Identify which cell holds the provided text, then report its [x, y] central coordinate. 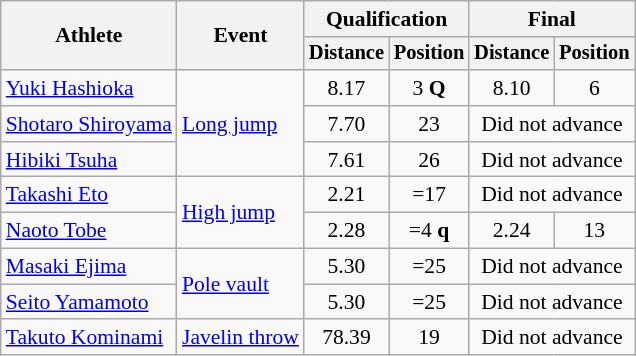
Takuto Kominami [89, 338]
7.70 [346, 124]
13 [594, 231]
Event [240, 36]
Athlete [89, 36]
6 [594, 88]
=4 q [429, 231]
19 [429, 338]
Yuki Hashioka [89, 88]
Pole vault [240, 284]
2.28 [346, 231]
Final [552, 19]
Shotaro Shiroyama [89, 124]
2.24 [512, 231]
8.10 [512, 88]
23 [429, 124]
Javelin throw [240, 338]
Masaki Ejima [89, 267]
High jump [240, 212]
Long jump [240, 124]
26 [429, 160]
2.21 [346, 195]
8.17 [346, 88]
Seito Yamamoto [89, 302]
Takashi Eto [89, 195]
78.39 [346, 338]
3 Q [429, 88]
7.61 [346, 160]
Naoto Tobe [89, 231]
Qualification [386, 19]
=17 [429, 195]
Hibiki Tsuha [89, 160]
